Return [x, y] of the center of cell containing provided text 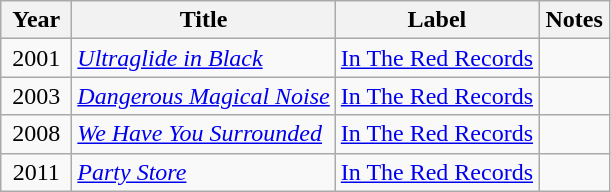
Title [204, 20]
We Have You Surrounded [204, 134]
2011 [36, 172]
Year [36, 20]
2008 [36, 134]
Party Store [204, 172]
Label [436, 20]
2003 [36, 96]
2001 [36, 58]
Ultraglide in Black [204, 58]
Notes [574, 20]
Dangerous Magical Noise [204, 96]
